Locate the cell with the specified text and output its [x, y] center coordinate. 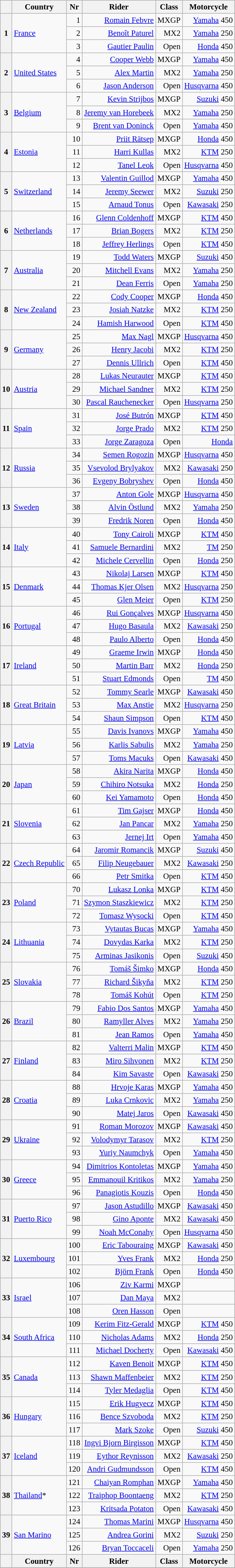
43 [74, 573]
Vytautas Bucas [119, 929]
Dovydas Karka [119, 942]
Croatia [39, 1100]
98 [74, 1219]
France [39, 34]
50 [74, 666]
124 [74, 1522]
Slovakia [39, 982]
Australia [39, 271]
66 [74, 876]
Chaiyan Romphan [119, 1482]
40 [74, 534]
48 [74, 639]
Max Nagl [119, 336]
Jeffrey Herlings [119, 244]
Jason Anderson [119, 86]
45 [74, 600]
Mark Szoke [119, 1430]
Michele Cervellin [119, 560]
Finland [39, 1061]
Ingvi Bjorn Birgisson [119, 1443]
42 [74, 560]
108 [74, 1311]
Latvia [39, 745]
Poland [39, 903]
Josiah Natzke [119, 310]
Jernej Irt [119, 837]
Michael Sandner [119, 389]
64 [74, 850]
Tanel Leok [119, 165]
Lukasz Lonka [119, 890]
Jean Ramos [119, 1034]
Ziv Karmi [119, 1285]
107 [74, 1298]
114 [74, 1390]
109 [74, 1324]
Michael Docherty [119, 1351]
Russia [39, 468]
Glenn Coldenhoff [119, 218]
Fabio Dos Santos [119, 1008]
TM 450 [209, 679]
Thomas Marini [119, 1522]
90 [74, 1114]
Tim Gajser [119, 810]
Tony Cairoli [119, 534]
106 [74, 1285]
59 [74, 784]
Iceland [39, 1456]
75 [74, 956]
72 [74, 916]
Thailand* [39, 1495]
Davis Ivanovs [119, 732]
56 [74, 745]
44 [74, 587]
Austria [39, 389]
60 [74, 797]
Glen Meier [119, 600]
121 [74, 1482]
Japan [39, 784]
Valentin Guillod [119, 178]
Szymon Staszkiewicz [119, 903]
81 [74, 1034]
Akira Narita [119, 771]
78 [74, 995]
Bryan Toccaceli [119, 1548]
116 [74, 1416]
Lukas Neurauter [119, 376]
Bence Szvoboda [119, 1416]
Dan Maya [119, 1298]
80 [74, 1021]
47 [74, 626]
Eric Tabouraing [119, 1245]
Kim Savaste [119, 1074]
Evgeny Bobryshev [119, 481]
South Africa [39, 1337]
70 [74, 890]
Panagiotis Kouzis [119, 1192]
Jan Pancar [119, 824]
Luka Crnkovic [119, 1100]
46 [74, 613]
Dean Ferris [119, 283]
54 [74, 718]
91 [74, 1127]
Nikolaj Larsen [119, 573]
Estonia [39, 152]
Alex Martin [119, 73]
110 [74, 1337]
Yuriy Naumchyk [119, 1153]
Erik Hugyecz [119, 1403]
Gautier Paulin [119, 47]
Richard Šikyňa [119, 982]
63 [74, 837]
101 [74, 1258]
Fredrik Noren [119, 521]
112 [74, 1364]
Graeme Irwin [119, 652]
Jorge Zaragoza [119, 442]
Canada [39, 1377]
Hrvoje Karas [119, 1087]
Switzerland [39, 191]
Nicholas Adams [119, 1337]
Matej Jaros [119, 1114]
Emmanouil Kritikos [119, 1179]
Portugal [39, 626]
Ireland [39, 666]
Anton Gole [119, 494]
84 [74, 1074]
Jeremy Seewer [119, 191]
Denmark [39, 587]
118 [74, 1443]
97 [74, 1206]
Dimitrios Kontoletas [119, 1166]
Shaun Simpson [119, 718]
88 [74, 1087]
Hugo Basaula [119, 626]
Thomas Kjer Olsen [119, 587]
Mitchell Evans [119, 271]
76 [74, 968]
Slovenia [39, 823]
94 [74, 1166]
Harri Kullas [119, 152]
Luxembourg [39, 1259]
122 [74, 1495]
Arnaud Tonus [119, 205]
123 [74, 1509]
Toms Macuks [119, 758]
Kerim Fitz-Gerald [119, 1324]
Czech Republic [39, 863]
Benoît Paturel [119, 33]
119 [74, 1456]
96 [74, 1192]
Kaven Benoit [119, 1364]
Miro Sihvonen [119, 1061]
79 [74, 1008]
Italy [39, 547]
Germany [39, 350]
Kevin Strijbos [119, 99]
Oren Hasson [119, 1311]
Roman Morozov [119, 1127]
Tomasz Wysocki [119, 916]
Noah McConahy [119, 1232]
Jaromir Romancik [119, 850]
Stuart Edmonds [119, 679]
Alvin Östlund [119, 508]
92 [74, 1140]
Kritsada Potaton [119, 1509]
Tommy Searle [119, 692]
Jason Astudillo [119, 1206]
United States [39, 73]
Tomáš Kohút [119, 995]
Brian Bogers [119, 231]
Cody Cooper [119, 297]
100 [74, 1245]
Brent van Doninck [119, 125]
126 [74, 1548]
57 [74, 758]
Gino Aponte [119, 1219]
125 [74, 1535]
Arminas Jasikonis [119, 956]
Netherlands [39, 231]
111 [74, 1351]
José Butrón [119, 415]
83 [74, 1061]
Vsevolod Brylyakov [119, 468]
41 [74, 547]
Max Anstie [119, 705]
Jeremy van Horebeek [119, 112]
Traiphop Boontaeng [119, 1495]
Andrea Gorini [119, 1535]
Ukraine [39, 1139]
61 [74, 810]
49 [74, 652]
58 [74, 771]
99 [74, 1232]
Petr Smitka [119, 876]
Romain Febvre [119, 20]
Dennis Ullrich [119, 363]
Hamish Harwood [119, 323]
Valterri Malin [119, 1048]
117 [74, 1430]
Brazil [39, 1021]
Sweden [39, 507]
Todd Waters [119, 257]
Karlis Sabulis [119, 745]
Volodymyr Tarasov [119, 1140]
Spain [39, 428]
San Marino [39, 1535]
Shawn Maffenbeier [119, 1377]
65 [74, 863]
Samuele Bernardini [119, 547]
93 [74, 1153]
Semen Rogozin [119, 455]
Rui Gonçalves [119, 613]
Björn Frank [119, 1272]
Puerto Rico [39, 1219]
102 [74, 1272]
Yves Frank [119, 1258]
Andri Gudmundsson [119, 1469]
Henry Jacobi [119, 349]
Tomáš Šimko [119, 968]
73 [74, 929]
115 [74, 1403]
Lithuania [39, 942]
Honda [209, 442]
95 [74, 1179]
Great Britain [39, 705]
71 [74, 903]
Kei Yamamoto [119, 797]
Paulo Alberto [119, 639]
120 [74, 1469]
Tyler Medaglia [119, 1390]
Eythor Reynisson [119, 1456]
Chihiro Notsuka [119, 784]
Pascal Rauchenecker [119, 402]
Belgium [39, 112]
Hungary [39, 1416]
89 [74, 1100]
62 [74, 824]
Israel [39, 1298]
New Zealand [39, 310]
51 [74, 679]
82 [74, 1048]
Jorge Prado [119, 429]
Cooper Webb [119, 60]
77 [74, 982]
113 [74, 1377]
52 [74, 692]
Filip Neugebauer [119, 863]
53 [74, 705]
Priit Rätsep [119, 139]
TM 250 [209, 547]
Martin Barr [119, 666]
55 [74, 732]
Ramyller Alves [119, 1021]
74 [74, 942]
Greece [39, 1179]
